Find where the given text appears and provide that cell's center as (X, Y) coordinate. 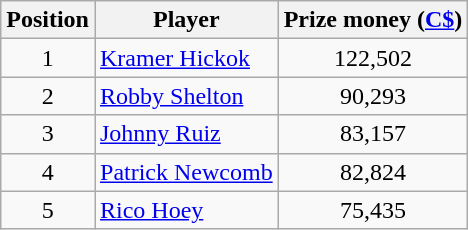
5 (48, 210)
75,435 (373, 210)
2 (48, 96)
83,157 (373, 134)
Robby Shelton (186, 96)
90,293 (373, 96)
122,502 (373, 58)
Patrick Newcomb (186, 172)
Player (186, 20)
Johnny Ruiz (186, 134)
1 (48, 58)
Position (48, 20)
Kramer Hickok (186, 58)
3 (48, 134)
Rico Hoey (186, 210)
4 (48, 172)
Prize money (C$) (373, 20)
82,824 (373, 172)
